Identify which cell holds the provided text, then report its [X, Y] central coordinate. 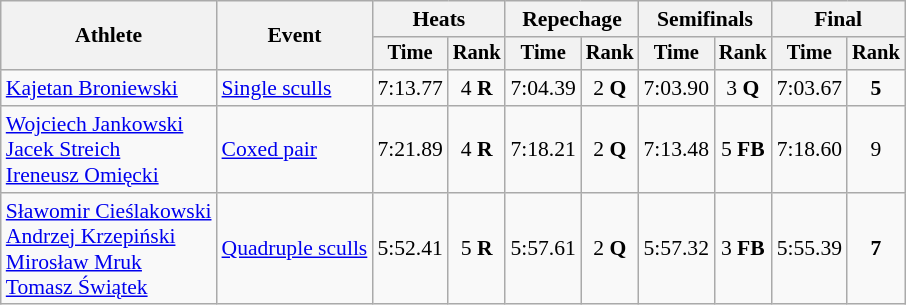
7:18.21 [542, 150]
7:21.89 [410, 150]
Coxed pair [295, 150]
7:04.39 [542, 88]
5 R [477, 249]
Single sculls [295, 88]
5:57.32 [676, 249]
7:03.90 [676, 88]
7 [876, 249]
Athlete [109, 36]
Event [295, 36]
Sławomir CieślakowskiAndrzej KrzepińskiMirosław MrukTomasz Świątek [109, 249]
Kajetan Broniewski [109, 88]
Semifinals [706, 19]
5 [876, 88]
7:13.48 [676, 150]
Repechage [572, 19]
5:57.61 [542, 249]
7:18.60 [810, 150]
Wojciech JankowskiJacek StreichIreneusz Omięcki [109, 150]
7:13.77 [410, 88]
Final [838, 19]
9 [876, 150]
Heats [438, 19]
3 Q [743, 88]
7:03.67 [810, 88]
Quadruple sculls [295, 249]
5:55.39 [810, 249]
3 FB [743, 249]
5:52.41 [410, 249]
5 FB [743, 150]
